Detect which cell encompasses the target text, then output its (X, Y) center coordinate. 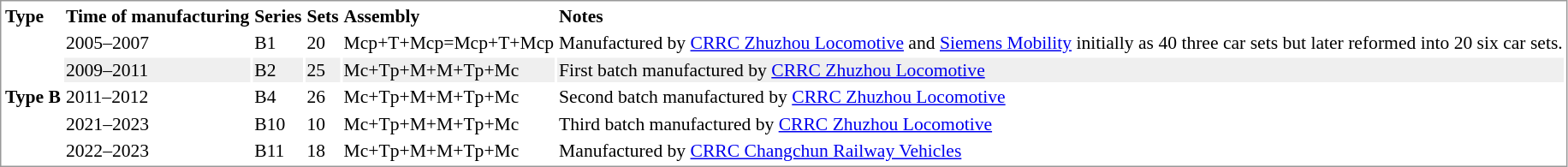
Third batch manufactured by CRRC Zhuzhou Locomotive (1061, 123)
2009–2011 (157, 70)
B4 (278, 97)
10 (323, 123)
Notes (1061, 15)
2011–2012 (157, 97)
Mcp+T+Mcp=Mcp+T+Mcp (448, 43)
B2 (278, 70)
First batch manufactured by CRRC Zhuzhou Locomotive (1061, 70)
B10 (278, 123)
Time of manufacturing (157, 15)
Second batch manufactured by CRRC Zhuzhou Locomotive (1061, 97)
2022–2023 (157, 151)
18 (323, 151)
Assembly (448, 15)
26 (323, 97)
Manufactured by CRRC Zhuzhou Locomotive and Siemens Mobility initially as 40 three car sets but later reformed into 20 six car sets. (1061, 43)
Type (33, 15)
20 (323, 43)
Series (278, 15)
B1 (278, 43)
B11 (278, 151)
Sets (323, 15)
25 (323, 70)
2021–2023 (157, 123)
Manufactured by CRRC Changchun Railway Vehicles (1061, 151)
Type B (33, 97)
2005–2007 (157, 43)
